Return the (x, y) coordinate for the center point of the cell that contains the specified text.  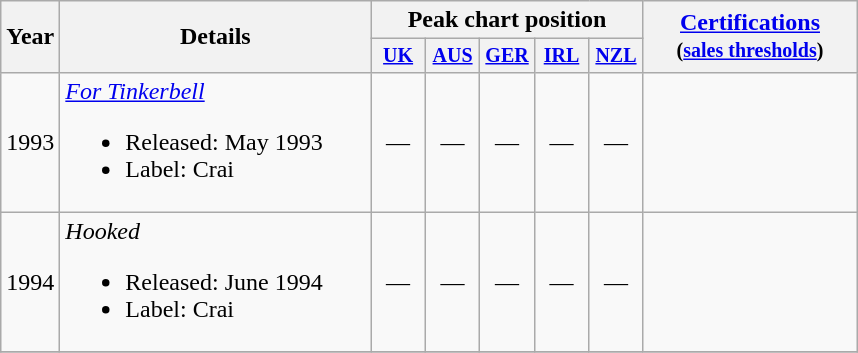
IRL (561, 56)
GER (507, 56)
AUS (452, 56)
UK (398, 56)
1993 (30, 142)
1994 (30, 282)
Certifications(sales thresholds) (750, 37)
Peak chart position (507, 20)
For TinkerbellReleased: May 1993Label: Crai (216, 142)
Details (216, 37)
NZL (616, 56)
Year (30, 37)
HookedReleased: June 1994Label: Crai (216, 282)
